From the cell containing the given text, extract its center point as (x, y) coordinate. 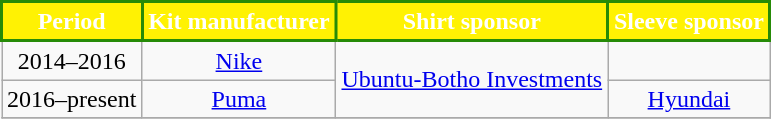
Hyundai (690, 99)
2016–present (72, 99)
Sleeve sponsor (690, 22)
Nike (239, 60)
2014–2016 (72, 60)
Kit manufacturer (239, 22)
Ubuntu-Botho Investments (472, 80)
Shirt sponsor (472, 22)
Period (72, 22)
Puma (239, 99)
